Extract the [X, Y] coordinate from the center of the cell holding the provided text.  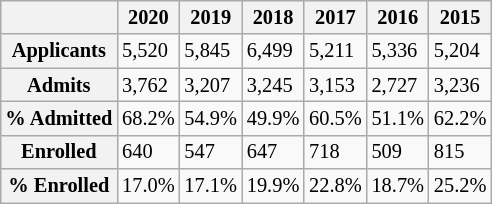
3,762 [148, 85]
25.2% [460, 186]
60.5% [335, 119]
54.9% [211, 119]
51.1% [398, 119]
17.1% [211, 186]
2015 [460, 18]
18.7% [398, 186]
68.2% [148, 119]
815 [460, 152]
640 [148, 152]
2018 [273, 18]
22.8% [335, 186]
3,153 [335, 85]
647 [273, 152]
Admits [58, 85]
6,499 [273, 51]
547 [211, 152]
2019 [211, 18]
% Enrolled [58, 186]
2,727 [398, 85]
Enrolled [58, 152]
% Admitted [58, 119]
17.0% [148, 186]
5,211 [335, 51]
49.9% [273, 119]
5,336 [398, 51]
62.2% [460, 119]
5,845 [211, 51]
2020 [148, 18]
2017 [335, 18]
718 [335, 152]
509 [398, 152]
19.9% [273, 186]
3,207 [211, 85]
5,204 [460, 51]
3,245 [273, 85]
2016 [398, 18]
Applicants [58, 51]
5,520 [148, 51]
3,236 [460, 85]
